Provide the (X, Y) coordinate of the cell's center where the given text is located.  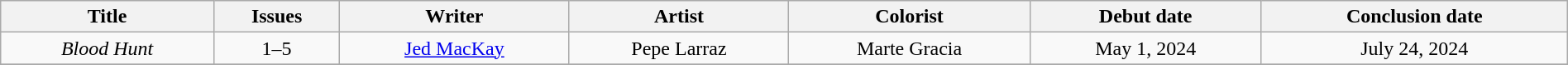
Conclusion date (1414, 17)
May 1, 2024 (1145, 48)
1–5 (276, 48)
Writer (455, 17)
Title (108, 17)
Colorist (910, 17)
July 24, 2024 (1414, 48)
Artist (679, 17)
Marte Gracia (910, 48)
Debut date (1145, 17)
Jed MacKay (455, 48)
Blood Hunt (108, 48)
Issues (276, 17)
Pepe Larraz (679, 48)
